Search for the cell housing the specified text and yield its (X, Y) center coordinate. 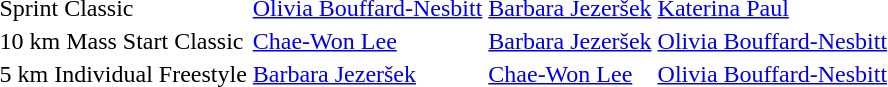
Barbara Jezeršek (570, 41)
Chae-Won Lee (368, 41)
